Scan for the cell matching the given text and deliver its (X, Y) coordinate at center. 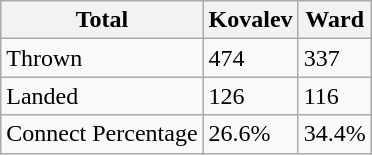
126 (250, 96)
Kovalev (250, 20)
Ward (334, 20)
Total (102, 20)
Landed (102, 96)
Connect Percentage (102, 134)
26.6% (250, 134)
474 (250, 58)
337 (334, 58)
116 (334, 96)
34.4% (334, 134)
Thrown (102, 58)
